Pinpoint the cell where the given text exists, returning its (X, Y) midpoint coordinate. 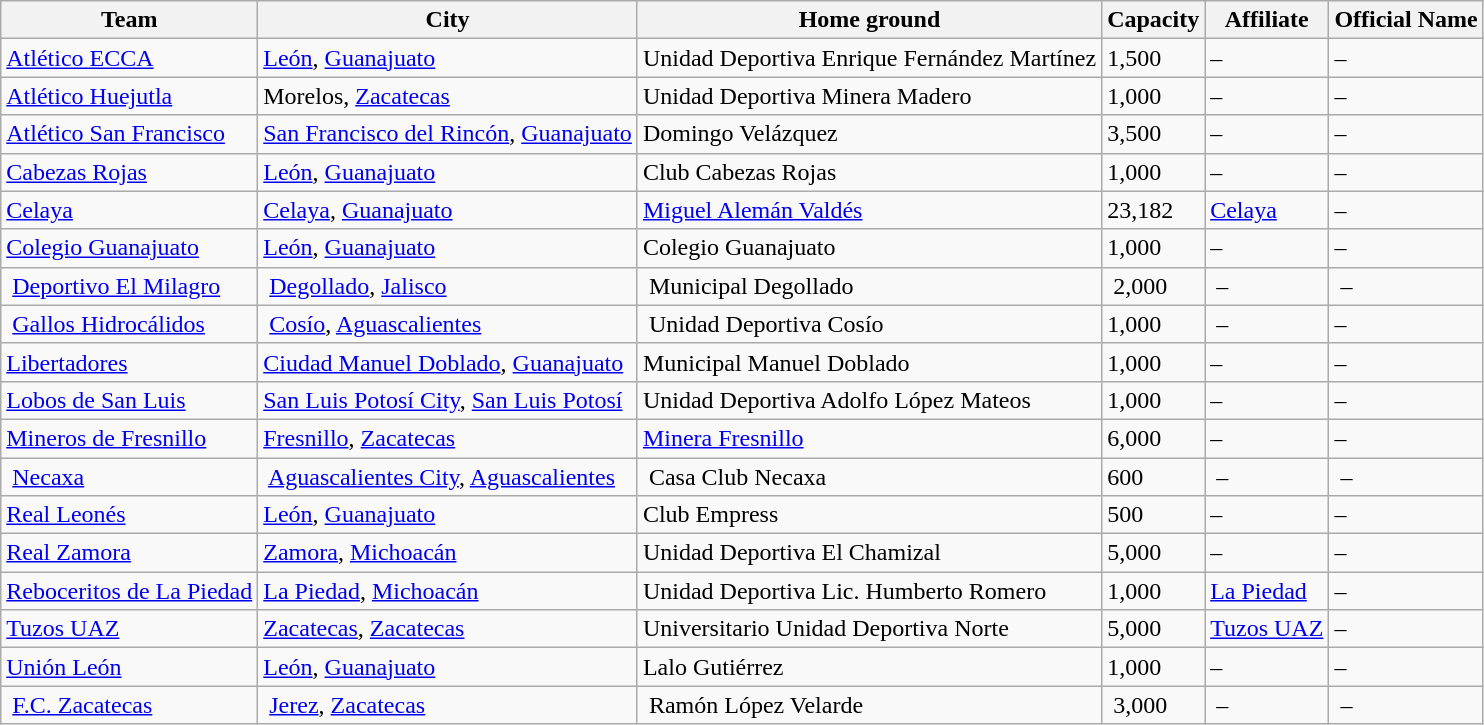
Necaxa (130, 477)
Cosío, Aguascalientes (448, 324)
F.C. Zacatecas (130, 705)
Capacity (1154, 20)
Unidad Deportiva Adolfo López Mateos (869, 400)
Morelos, Zacatecas (448, 96)
Club Empress (869, 515)
Atlético Huejutla (130, 96)
Team (130, 20)
City (448, 20)
San Francisco del Rincón, Guanajuato (448, 134)
Unidad Deportiva Cosío (869, 324)
San Luis Potosí City, San Luis Potosí (448, 400)
Minera Fresnillo (869, 438)
Zacatecas, Zacatecas (448, 629)
Degollado, Jalisco (448, 286)
Cabezas Rojas (130, 172)
Zamora, Michoacán (448, 553)
Unidad Deportiva Minera Madero (869, 96)
La Piedad, Michoacán (448, 591)
Reboceritos de La Piedad (130, 591)
600 (1154, 477)
Municipal Degollado (869, 286)
Lalo Gutiérrez (869, 667)
Domingo Velázquez (869, 134)
Ramón López Velarde (869, 705)
Unión León (130, 667)
Unidad Deportiva Lic. Humberto Romero (869, 591)
La Piedad (1267, 591)
6,000 (1154, 438)
3,000 (1154, 705)
Fresnillo, Zacatecas (448, 438)
Real Leonés (130, 515)
Municipal Manuel Doblado (869, 362)
Casa Club Necaxa (869, 477)
Deportivo El Milagro (130, 286)
Gallos Hidrocálidos (130, 324)
Universitario Unidad Deportiva Norte (869, 629)
1,500 (1154, 58)
Official Name (1406, 20)
Affiliate (1267, 20)
Celaya, Guanajuato (448, 210)
Unidad Deportiva El Chamizal (869, 553)
Miguel Alemán Valdés (869, 210)
Unidad Deportiva Enrique Fernández Martínez (869, 58)
Atlético San Francisco (130, 134)
Home ground (869, 20)
Mineros de Fresnillo (130, 438)
Jerez, Zacatecas (448, 705)
23,182 (1154, 210)
Club Cabezas Rojas (869, 172)
Lobos de San Luis (130, 400)
Aguascalientes City, Aguascalientes (448, 477)
500 (1154, 515)
Ciudad Manuel Doblado, Guanajuato (448, 362)
3,500 (1154, 134)
Real Zamora (130, 553)
2,000 (1154, 286)
Libertadores (130, 362)
Atlético ECCA (130, 58)
